Detect which cell encompasses the target text, then output its [x, y] center coordinate. 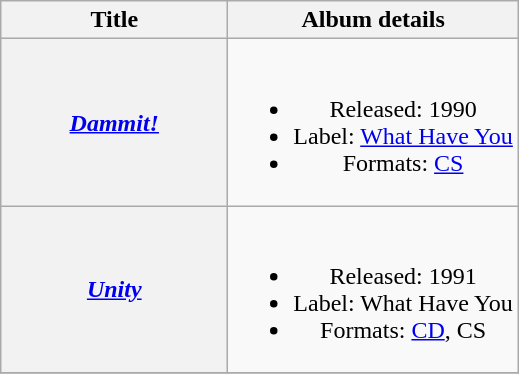
Title [114, 20]
Unity [114, 290]
Released: 1990Label: What Have YouFormats: CS [374, 122]
Released: 1991Label: What Have YouFormats: CD, CS [374, 290]
Album details [374, 20]
Dammit! [114, 122]
